Extract the (x, y) coordinate from the center of the cell holding the provided text.  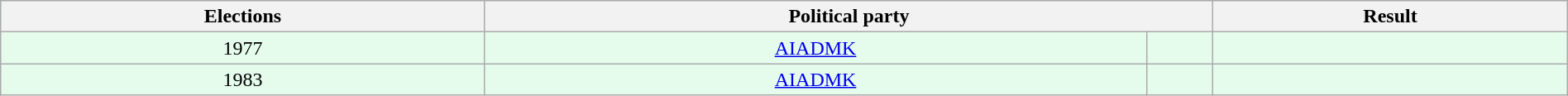
Elections (243, 17)
Result (1391, 17)
Political party (849, 17)
1983 (243, 79)
1977 (243, 48)
